Determine the (X, Y) coordinate at the center of the cell enclosing the given text.  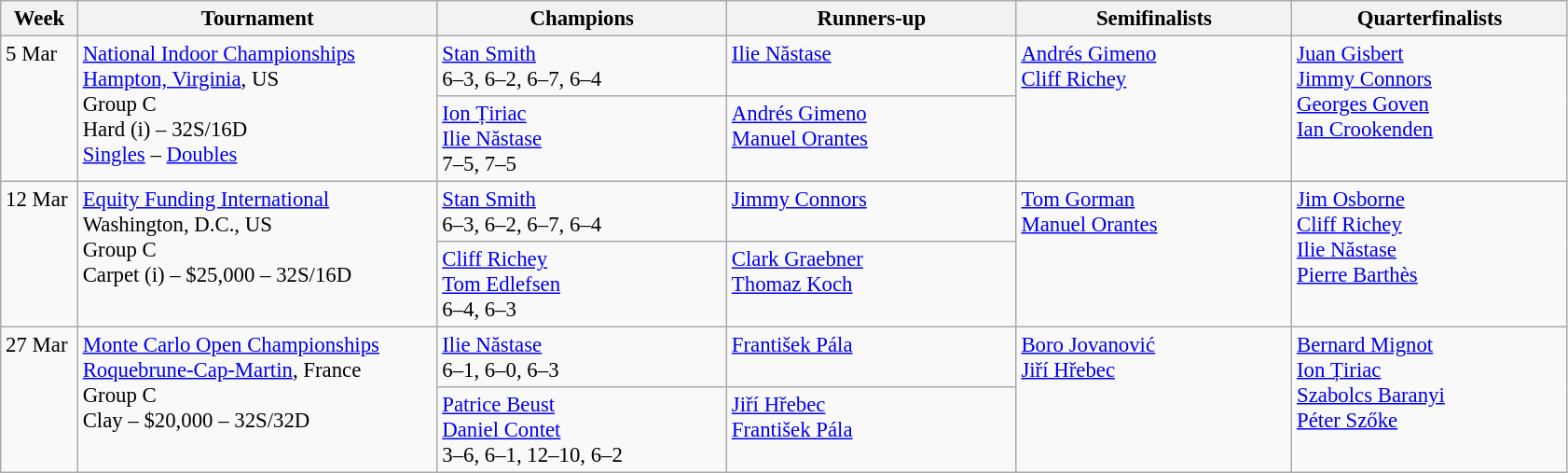
Ion Țiriac Ilie Năstase 7–5, 7–5 (582, 139)
12 Mar (39, 255)
Tom Gorman Manuel Orantes (1154, 255)
Bernard Mignot Ion Țiriac Szabolcs Baranyi Péter Szőke (1430, 400)
Quarterfinalists (1430, 19)
Ilie Năstase 6–1, 6–0, 6–3 (582, 358)
Semifinalists (1154, 19)
Jim Osborne Cliff Richey Ilie Năstase Pierre Barthès (1430, 255)
Cliff Richey Tom Edlefsen 6–4, 6–3 (582, 285)
Ilie Năstase (873, 67)
Boro Jovanović Jiří Hřebec (1154, 400)
Runners-up (873, 19)
Champions (582, 19)
Week (39, 19)
Andrés Gimeno Manuel Orantes (873, 139)
National Indoor ChampionshipsHampton, Virginia, US Group C Hard (i) – 32S/16D Singles – Doubles (257, 109)
Andrés Gimeno Cliff Richey (1154, 109)
Clark Graebner Thomaz Koch (873, 285)
Monte Carlo Open Championships Roquebrune-Cap-Martin, France Group C Clay – $20,000 – 32S/32D (257, 400)
Jimmy Connors (873, 213)
5 Mar (39, 109)
František Pála (873, 358)
Tournament (257, 19)
27 Mar (39, 400)
Juan Gisbert Jimmy Connors Georges Goven Ian Crookenden (1430, 109)
Equity Funding InternationalWashington, D.C., US Group C Carpet (i) – $25,000 – 32S/16D (257, 255)
